Pinpoint the cell where the given text exists, returning its [X, Y] midpoint coordinate. 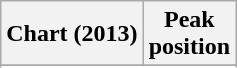
Chart (2013) [72, 34]
Peakposition [189, 34]
